Provide the [X, Y] coordinate of the cell's center where the given text is located.  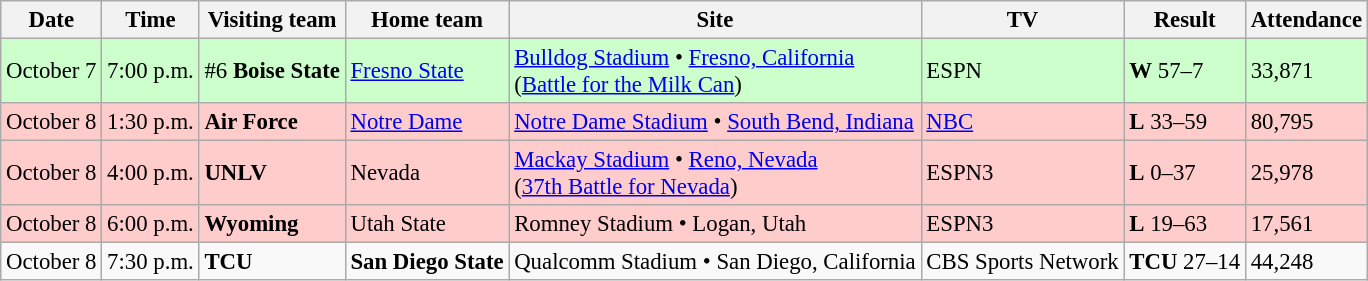
7:00 p.m. [150, 72]
W 57–7 [1184, 72]
ESPN [1022, 72]
Qualcomm Stadium • San Diego, California [715, 262]
1:30 p.m. [150, 122]
TCU [272, 262]
44,248 [1306, 262]
Site [715, 20]
7:30 p.m. [150, 262]
L 19–63 [1184, 224]
October 7 [52, 72]
L 33–59 [1184, 122]
TV [1022, 20]
17,561 [1306, 224]
TCU 27–14 [1184, 262]
San Diego State [427, 262]
NBC [1022, 122]
Time [150, 20]
Home team [427, 20]
33,871 [1306, 72]
UNLV [272, 174]
Attendance [1306, 20]
Mackay Stadium • Reno, Nevada(37th Battle for Nevada) [715, 174]
L 0–37 [1184, 174]
Nevada [427, 174]
CBS Sports Network [1022, 262]
Result [1184, 20]
80,795 [1306, 122]
Bulldog Stadium • Fresno, California(Battle for the Milk Can) [715, 72]
#6 Boise State [272, 72]
Date [52, 20]
Visiting team [272, 20]
25,978 [1306, 174]
4:00 p.m. [150, 174]
Utah State [427, 224]
Romney Stadium • Logan, Utah [715, 224]
Air Force [272, 122]
Wyoming [272, 224]
Notre Dame Stadium • South Bend, Indiana [715, 122]
Notre Dame [427, 122]
Fresno State [427, 72]
6:00 p.m. [150, 224]
